From the cell containing the given text, extract its center point as [X, Y] coordinate. 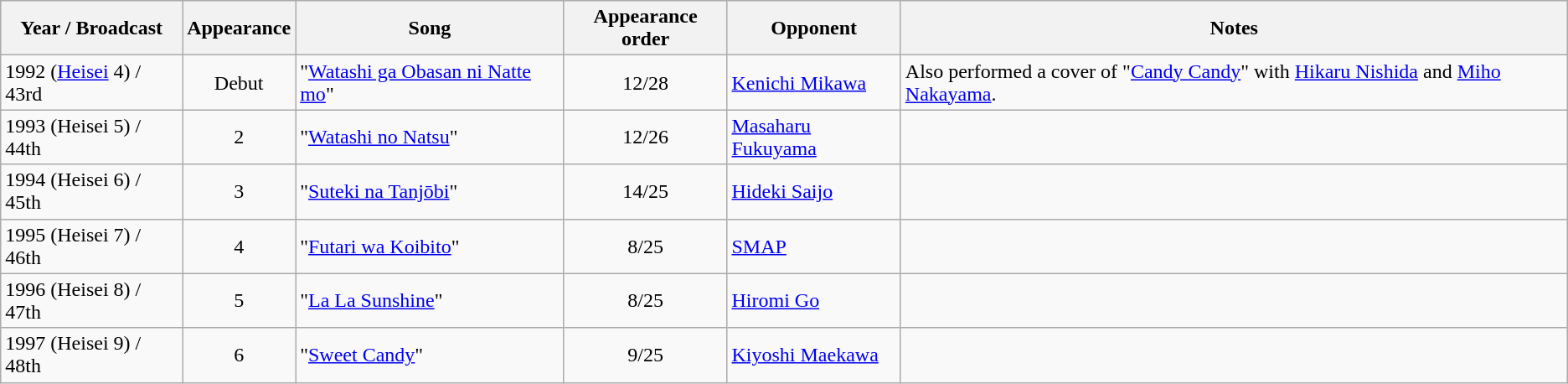
Kiyoshi Maekawa [814, 355]
"Suteki na Tanjōbi" [431, 191]
1992 (Heisei 4) / 43rd [92, 82]
6 [240, 355]
9/25 [645, 355]
SMAP [814, 246]
"Sweet Candy" [431, 355]
Kenichi Mikawa [814, 82]
12/26 [645, 138]
Song [431, 29]
Appearance order [645, 29]
Hideki Saijo [814, 191]
3 [240, 191]
Masaharu Fukuyama [814, 138]
14/25 [645, 191]
"Watashi no Natsu" [431, 138]
12/28 [645, 82]
Also performed a cover of "Candy Candy" with Hikaru Nishida and Miho Nakayama. [1234, 82]
1996 (Heisei 8) / 47th [92, 300]
2 [240, 138]
"La La Sunshine" [431, 300]
Year / Broadcast [92, 29]
5 [240, 300]
1997 (Heisei 9) / 48th [92, 355]
"Watashi ga Obasan ni Natte mo" [431, 82]
1995 (Heisei 7) / 46th [92, 246]
4 [240, 246]
Hiromi Go [814, 300]
"Futari wa Koibito" [431, 246]
Notes [1234, 29]
Opponent [814, 29]
Appearance [240, 29]
1993 (Heisei 5) / 44th [92, 138]
1994 (Heisei 6) / 45th [92, 191]
Debut [240, 82]
